Pinpoint the cell where the given text exists, returning its [x, y] midpoint coordinate. 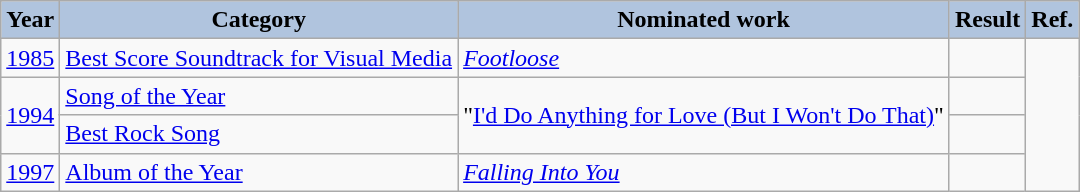
Year [30, 20]
Best Score Soundtrack for Visual Media [259, 58]
1994 [30, 115]
Falling Into You [704, 172]
Best Rock Song [259, 134]
Ref. [1052, 20]
Footloose [704, 58]
Nominated work [704, 20]
Result [987, 20]
"I'd Do Anything for Love (But I Won't Do That)" [704, 115]
Album of the Year [259, 172]
Category [259, 20]
1997 [30, 172]
Song of the Year [259, 96]
1985 [30, 58]
